Return the [X, Y] coordinate for the center point of the cell that contains the specified text.  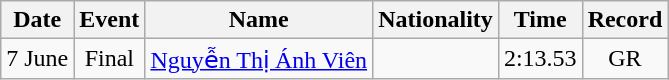
Final [110, 59]
2:13.53 [540, 59]
Event [110, 20]
Record [625, 20]
Date [38, 20]
Name [259, 20]
Nguyễn Thị Ánh Viên [259, 59]
Time [540, 20]
7 June [38, 59]
GR [625, 59]
Nationality [436, 20]
